Detect which cell encompasses the target text, then output its (X, Y) center coordinate. 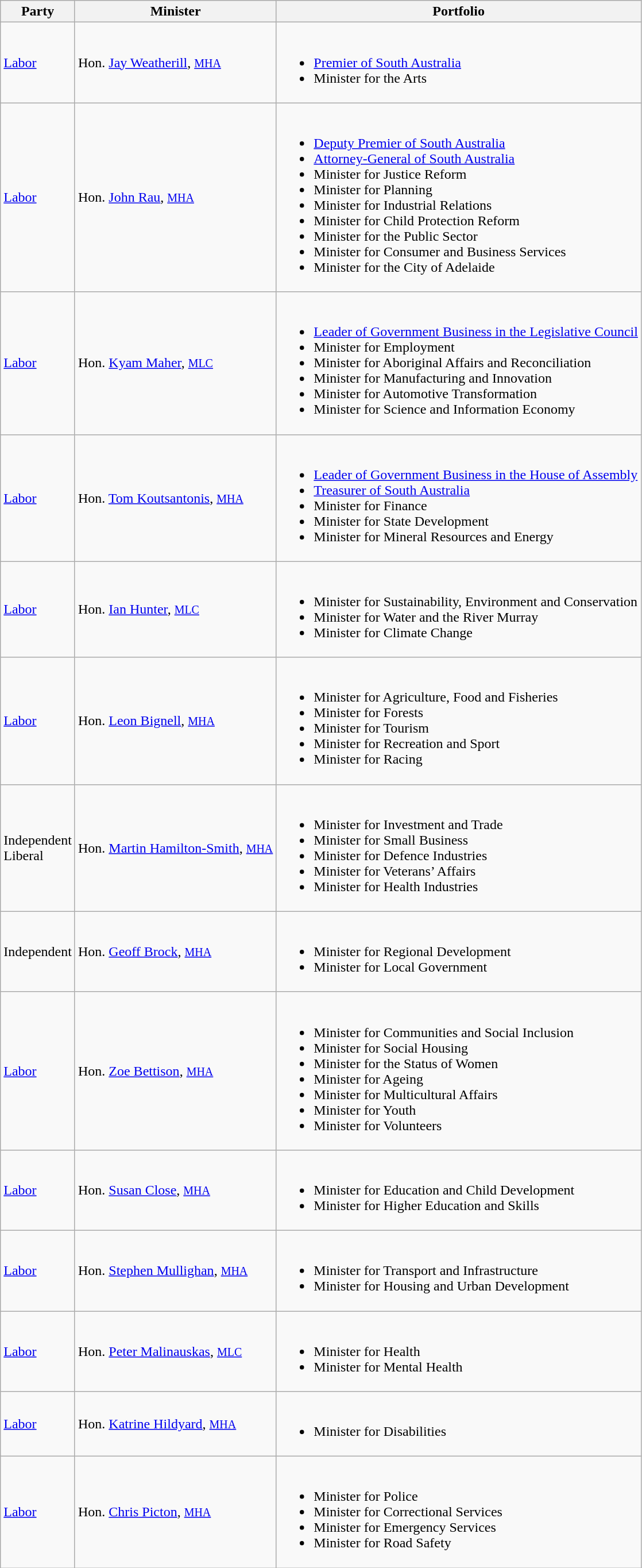
Hon. Martin Hamilton-Smith, MHA (175, 848)
Minister for HealthMinister for Mental Health (459, 1351)
Hon. Peter Malinauskas, MLC (175, 1351)
Independent (38, 951)
Hon. Kyam Maher, MLC (175, 363)
Hon. John Rau, MHA (175, 198)
Party (38, 11)
Hon. Geoff Brock, MHA (175, 951)
Minister (175, 11)
Hon. Susan Close, MHA (175, 1190)
Minister for PoliceMinister for Correctional ServicesMinister for Emergency ServicesMinister for Road Safety (459, 1512)
Minister for Education and Child DevelopmentMinister for Higher Education and Skills (459, 1190)
Hon. Tom Koutsantonis, MHA (175, 498)
IndependentLiberal (38, 848)
Hon. Katrine Hildyard, MHA (175, 1424)
Minister for Transport and InfrastructureMinister for Housing and Urban Development (459, 1270)
Premier of South AustraliaMinister for the Arts (459, 63)
Hon. Stephen Mullighan, MHA (175, 1270)
Portfolio (459, 11)
Hon. Chris Picton, MHA (175, 1512)
Hon. Leon Bignell, MHA (175, 721)
Minister for Sustainability, Environment and ConservationMinister for Water and the River MurrayMinister for Climate Change (459, 609)
Hon. Zoe Bettison, MHA (175, 1071)
Minister for Disabilities (459, 1424)
Hon. Ian Hunter, MLC (175, 609)
Minister for Regional DevelopmentMinister for Local Government (459, 951)
Hon. Jay Weatherill, MHA (175, 63)
Minister for Agriculture, Food and FisheriesMinister for ForestsMinister for TourismMinister for Recreation and SportMinister for Racing (459, 721)
